Locate the cell with the specified text and output its [x, y] center coordinate. 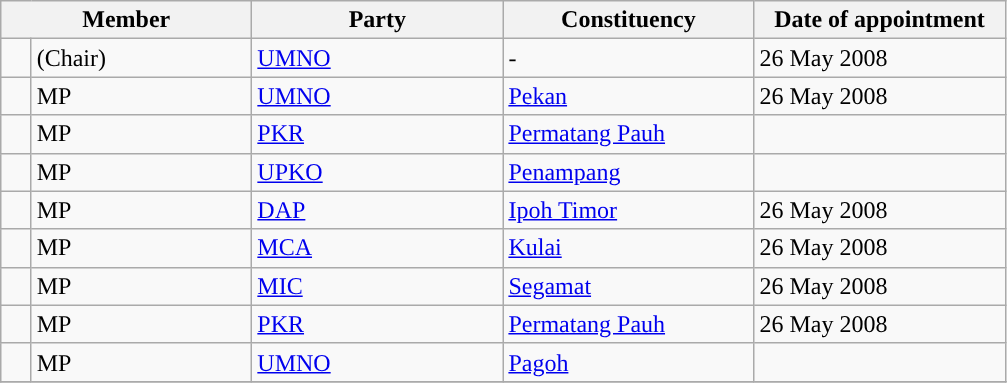
Party [378, 20]
Kulai [628, 248]
Segamat [628, 286]
Member [126, 20]
Constituency [628, 20]
MIC [378, 286]
Date of appointment [880, 20]
Pekan [628, 96]
(Chair) [142, 58]
DAP [378, 210]
Pagoh [628, 362]
Penampang [628, 172]
Ipoh Timor [628, 210]
UPKO [378, 172]
- [628, 58]
MCA [378, 248]
